Capture the cell that displays the provided text and extract its (X, Y) central coordinate. 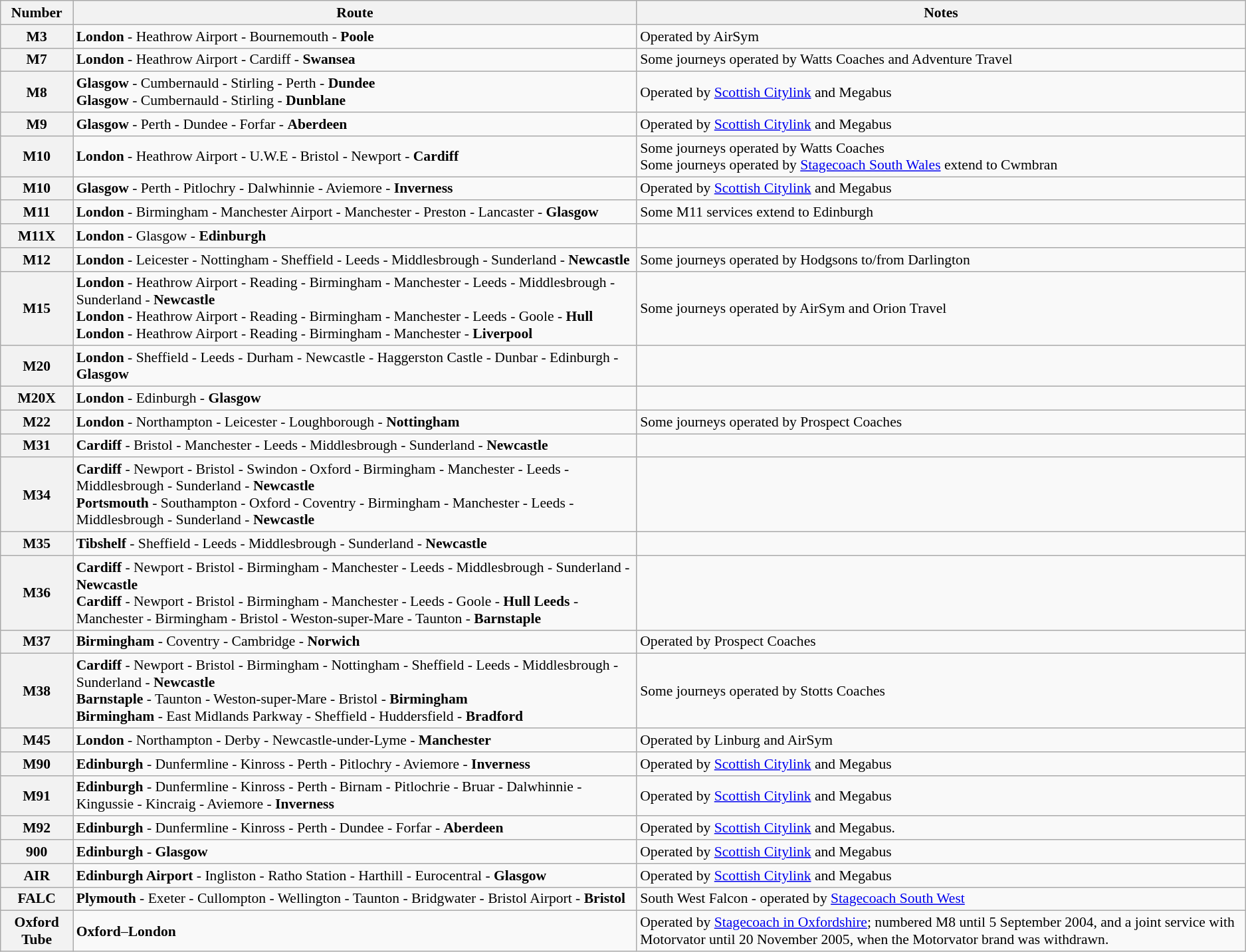
Notes (941, 13)
Some journeys operated by Watts CoachesSome journeys operated by Stagecoach South Wales extend to Cwmbran (941, 157)
London - Northampton - Leicester - Loughborough - Nottingham (355, 422)
M90 (37, 764)
London - Edinburgh - Glasgow (355, 399)
London - Glasgow - Edinburgh (355, 236)
South West Falcon - operated by Stagecoach South West (941, 899)
London - Heathrow Airport - U.W.E - Bristol - Newport - Cardiff (355, 157)
M8 (37, 92)
M15 (37, 308)
M31 (37, 446)
Birmingham - Coventry - Cambridge - Norwich (355, 642)
Some M11 services extend to Edinburgh (941, 213)
Operated by AirSym (941, 37)
Edinburgh - Dunfermline - Kinross - Perth - Pitlochry - Aviemore - Inverness (355, 764)
M11 (37, 213)
Glasgow - Perth - Dundee - Forfar - Aberdeen (355, 124)
Edinburgh - Dunfermline - Kinross - Perth - Birnam - Pitlochrie - Bruar - Dalwhinnie - Kingussie - Kincraig - Aviemore - Inverness (355, 796)
M45 (37, 740)
Some journeys operated by Hodgsons to/from Darlington (941, 260)
M12 (37, 260)
M3 (37, 37)
M35 (37, 544)
Some journeys operated by Prospect Coaches (941, 422)
Glasgow - Perth - Pitlochry - Dalwhinnie - Aviemore - Inverness (355, 189)
Operated by Prospect Coaches (941, 642)
Oxford Tube (37, 931)
London - Leicester - Nottingham - Sheffield - Leeds - Middlesbrough - Sunderland - Newcastle (355, 260)
London - Heathrow Airport - Cardiff - Swansea (355, 60)
London - Sheffield - Leeds - Durham - Newcastle - Haggerston Castle - Dunbar - Edinburgh - Glasgow (355, 367)
Edinburgh - Dunfermline - Kinross - Perth - Dundee - Forfar - Aberdeen (355, 828)
M22 (37, 422)
Oxford–London (355, 931)
Some journeys operated by Watts Coaches and Adventure Travel (941, 60)
M92 (37, 828)
Some journeys operated by AirSym and Orion Travel (941, 308)
Glasgow - Cumbernauld - Stirling - Perth - DundeeGlasgow - Cumbernauld - Stirling - Dunblane (355, 92)
M7 (37, 60)
M11X (37, 236)
London - Heathrow Airport - Bournemouth - Poole (355, 37)
Edinburgh - Glasgow (355, 852)
FALC (37, 899)
900 (37, 852)
M37 (37, 642)
M20 (37, 367)
M9 (37, 124)
AIR (37, 876)
London - Birmingham - Manchester Airport - Manchester - Preston - Lancaster - Glasgow (355, 213)
M34 (37, 495)
London - Northampton - Derby - Newcastle-under-Lyme - Manchester (355, 740)
Cardiff - Bristol - Manchester - Leeds - Middlesbrough - Sunderland - Newcastle (355, 446)
M36 (37, 593)
Edinburgh Airport - Ingliston - Ratho Station - Harthill - Eurocentral - Glasgow (355, 876)
Operated by Linburg and AirSym (941, 740)
M91 (37, 796)
Plymouth - Exeter - Cullompton - Wellington - Taunton - Bridgwater - Bristol Airport - Bristol (355, 899)
Number (37, 13)
Some journeys operated by Stotts Coaches (941, 691)
Route (355, 13)
Tibshelf - Sheffield - Leeds - Middlesbrough - Sunderland - Newcastle (355, 544)
M38 (37, 691)
Operated by Scottish Citylink and Megabus. (941, 828)
M20X (37, 399)
